Identify which cell holds the provided text, then report its [X, Y] central coordinate. 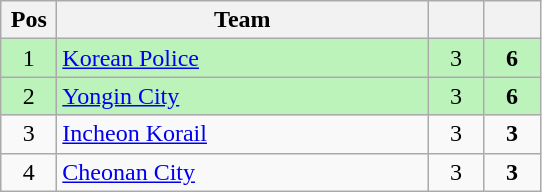
Yongin City [242, 96]
Incheon Korail [242, 134]
Korean Police [242, 58]
Team [242, 20]
Pos [29, 20]
4 [29, 172]
2 [29, 96]
Cheonan City [242, 172]
1 [29, 58]
